Identify which cell holds the provided text, then report its [x, y] central coordinate. 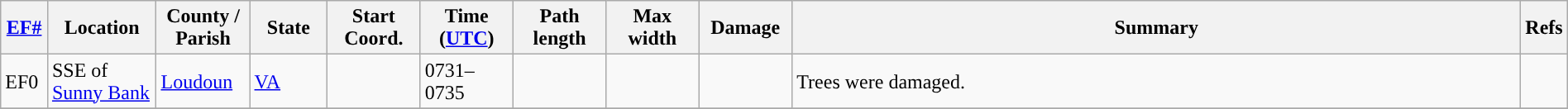
Max width [653, 28]
SSE of Sunny Bank [102, 81]
EF0 [25, 81]
0731–0735 [466, 81]
Refs [1545, 28]
Location [102, 28]
Start Coord. [374, 28]
Loudoun [203, 81]
EF# [25, 28]
VA [289, 81]
Damage [746, 28]
Time (UTC) [466, 28]
Trees were damaged. [1156, 81]
State [289, 28]
Path length [559, 28]
County / Parish [203, 28]
Summary [1156, 28]
